Pinpoint the cell where the given text exists, returning its [X, Y] midpoint coordinate. 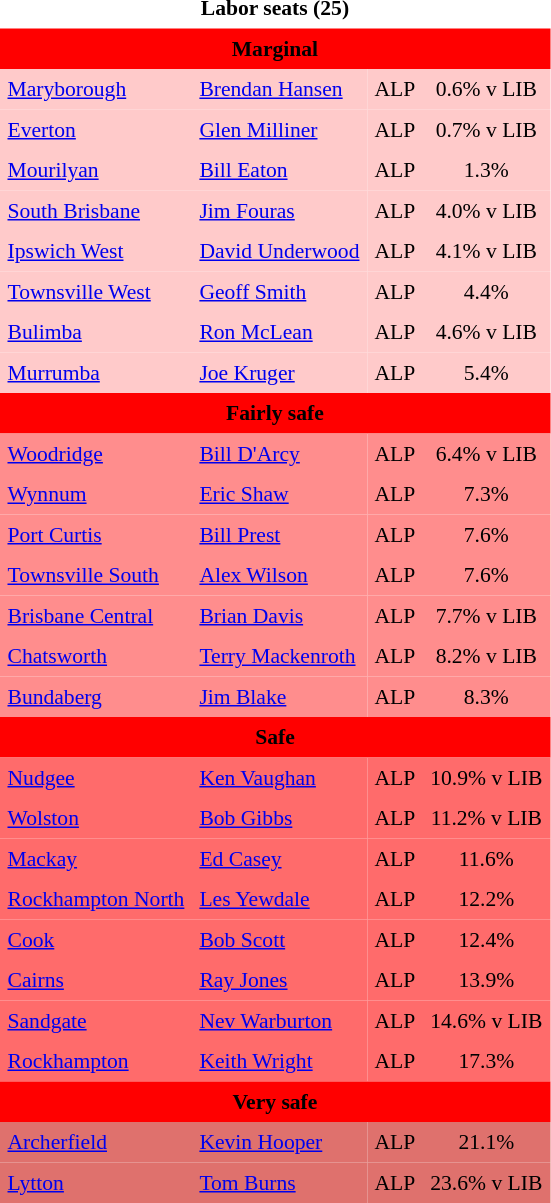
Everton [96, 129]
Terry Mackenroth [280, 656]
13.9% [486, 980]
0.6% v LIB [486, 89]
Ed Casey [280, 858]
Safe [275, 737]
Brendan Hansen [280, 89]
Rockhampton [96, 1061]
1.3% [486, 170]
Ray Jones [280, 980]
Rockhampton North [96, 899]
Bill D'Arcy [280, 453]
Sandgate [96, 1020]
Woodridge [96, 453]
7.3% [486, 494]
4.4% [486, 291]
Jim Fouras [280, 210]
South Brisbane [96, 210]
Brian Davis [280, 615]
Mackay [96, 858]
Glen Milliner [280, 129]
Archerfield [96, 1142]
Ron McLean [280, 332]
Townsville West [96, 291]
Bulimba [96, 332]
8.3% [486, 696]
Mourilyan [96, 170]
23.6% v LIB [486, 1182]
Joe Kruger [280, 372]
Jim Blake [280, 696]
Nudgee [96, 777]
Bundaberg [96, 696]
11.2% v LIB [486, 818]
Kevin Hooper [280, 1142]
Geoff Smith [280, 291]
Alex Wilson [280, 575]
4.6% v LIB [486, 332]
21.1% [486, 1142]
4.1% v LIB [486, 251]
Maryborough [96, 89]
Eric Shaw [280, 494]
0.7% v LIB [486, 129]
10.9% v LIB [486, 777]
Marginal [275, 48]
6.4% v LIB [486, 453]
Bob Gibbs [280, 818]
Nev Warburton [280, 1020]
Brisbane Central [96, 615]
12.4% [486, 939]
12.2% [486, 899]
Townsville South [96, 575]
Tom Burns [280, 1182]
Ipswich West [96, 251]
Bob Scott [280, 939]
David Underwood [280, 251]
Port Curtis [96, 534]
Wynnum [96, 494]
14.6% v LIB [486, 1020]
Murrumba [96, 372]
Lytton [96, 1182]
Keith Wright [280, 1061]
Very safe [275, 1101]
Les Yewdale [280, 899]
Chatsworth [96, 656]
11.6% [486, 858]
17.3% [486, 1061]
Ken Vaughan [280, 777]
7.7% v LIB [486, 615]
Wolston [96, 818]
Bill Eaton [280, 170]
Bill Prest [280, 534]
5.4% [486, 372]
8.2% v LIB [486, 656]
Cairns [96, 980]
4.0% v LIB [486, 210]
Cook [96, 939]
Fairly safe [275, 413]
